Locate the cell with the specified text and output its (x, y) center coordinate. 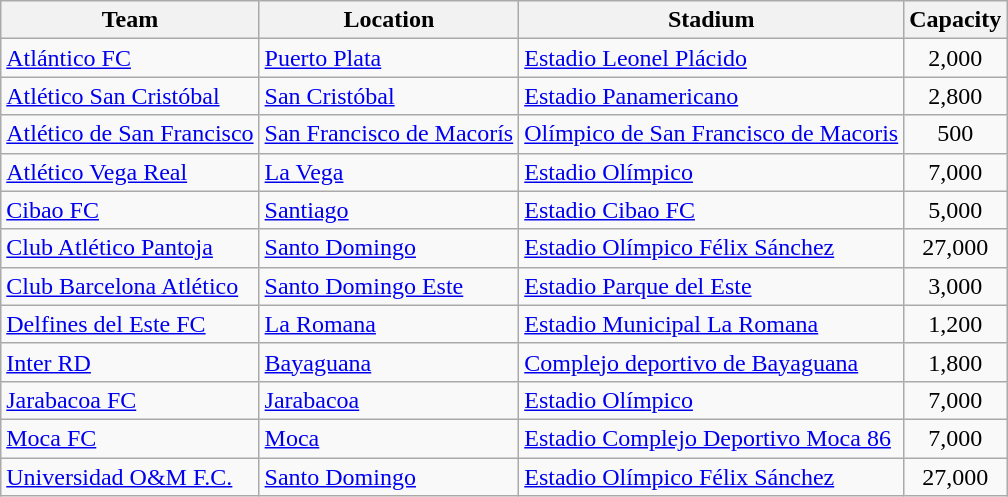
Atlético Vega Real (130, 172)
Estadio Cibao FC (712, 210)
San Francisco de Macorís (389, 134)
5,000 (956, 210)
Universidad O&M F.C. (130, 477)
2,000 (956, 58)
3,000 (956, 286)
2,800 (956, 96)
Santo Domingo Este (389, 286)
Location (389, 20)
Cibao FC (130, 210)
Team (130, 20)
Estadio Municipal La Romana (712, 324)
Club Atlético Pantoja (130, 248)
Santiago (389, 210)
Jarabacoa FC (130, 400)
Estadio Parque del Este (712, 286)
Olímpico de San Francisco de Macoris (712, 134)
1,200 (956, 324)
Stadium (712, 20)
La Vega (389, 172)
Atlántico FC (130, 58)
Moca FC (130, 438)
500 (956, 134)
Puerto Plata (389, 58)
1,800 (956, 362)
Capacity (956, 20)
Inter RD (130, 362)
Bayaguana (389, 362)
Moca (389, 438)
Jarabacoa (389, 400)
Estadio Complejo Deportivo Moca 86 (712, 438)
Estadio Leonel Plácido (712, 58)
Atlético San Cristóbal (130, 96)
La Romana (389, 324)
San Cristóbal (389, 96)
Complejo deportivo de Bayaguana (712, 362)
Club Barcelona Atlético (130, 286)
Estadio Panamericano (712, 96)
Atlético de San Francisco (130, 134)
Delfines del Este FC (130, 324)
